Detect which cell encompasses the target text, then output its [X, Y] center coordinate. 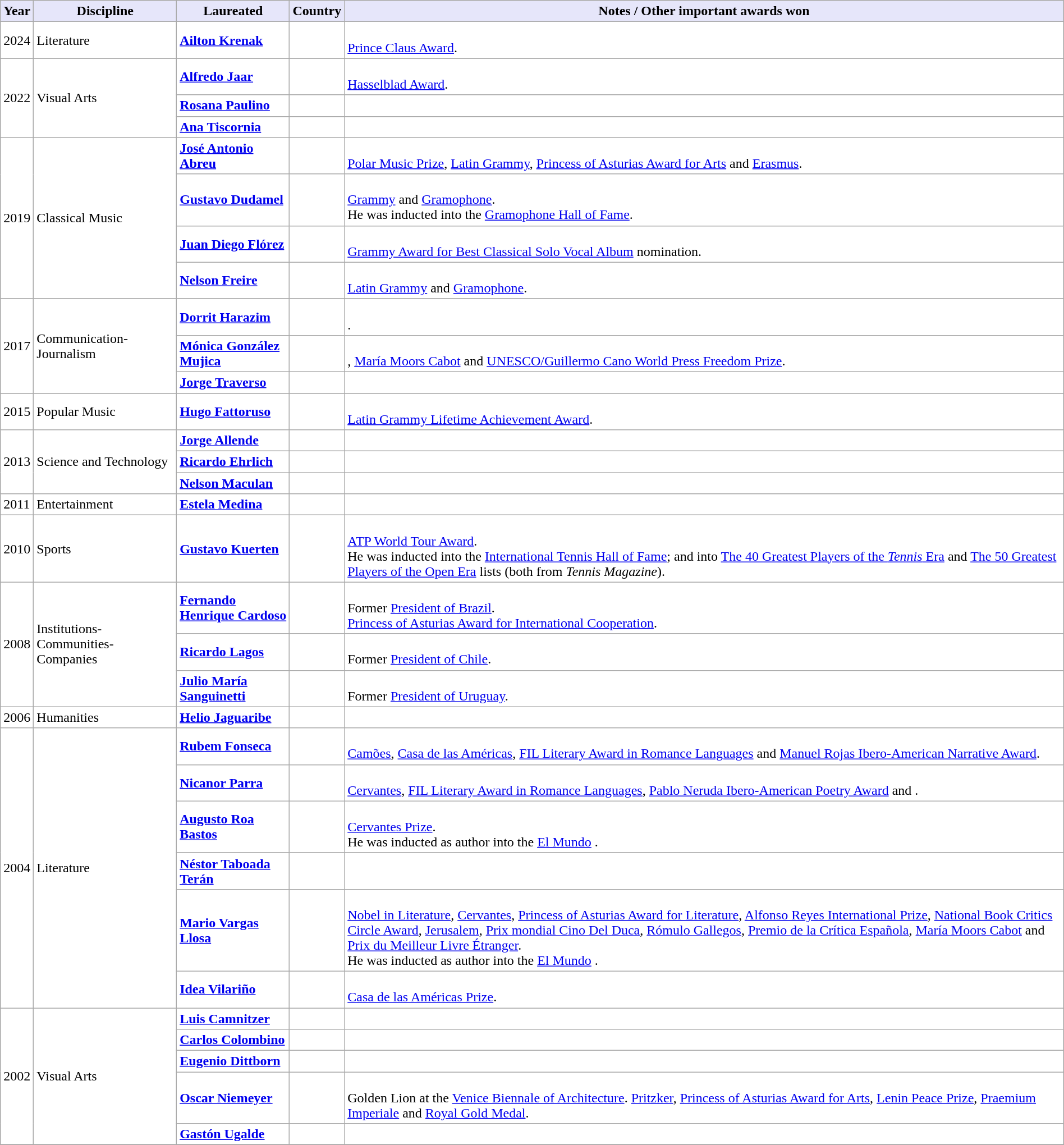
Prince Claus Award. [704, 40]
Laureated [233, 11]
Popular Music [106, 411]
2019 [17, 218]
2010 [17, 549]
Discipline [106, 11]
Grammy Award for Best Classical Solo Vocal Album nomination. [704, 244]
Ailton Krenak [233, 40]
Country [317, 11]
Former President of Brazil.Princess of Asturias Award for International Cooperation. [704, 608]
2015 [17, 411]
Mónica González Mujica [233, 354]
Idea Vilariño [233, 989]
Mario Vargas Llosa [233, 930]
2011 [17, 505]
Oscar Niemeyer [233, 1098]
2002 [17, 1077]
. [704, 317]
Nicanor Parra [233, 782]
2013 [17, 462]
Rubem Fonseca [233, 746]
2024 [17, 40]
Rosana Paulino [233, 106]
Nelson Maculan [233, 483]
2017 [17, 346]
Ana Tiscornia [233, 127]
Jorge Traverso [233, 382]
Estela Medina [233, 505]
Jorge Allende [233, 441]
Augusto Roa Bastos [233, 827]
Former President of Chile. [704, 652]
Former President of Uruguay. [704, 688]
Gustavo Dudamel [233, 200]
2022 [17, 98]
Entertainment [106, 505]
Science and Technology [106, 462]
Carlos Colombino [233, 1040]
Gastón Ugalde [233, 1134]
2004 [17, 868]
Grammy and Gramophone.He was inducted into the Gramophone Hall of Fame. [704, 200]
Camões, Casa de las Américas, FIL Literary Award in Romance Languages and Manuel Rojas Ibero-American Narrative Award. [704, 746]
Sports [106, 549]
Classical Music [106, 218]
Juan Diego Flórez [233, 244]
Nelson Freire [233, 281]
Ricardo Ehrlich [233, 462]
Alfredo Jaar [233, 76]
Gustavo Kuerten [233, 549]
Dorrit Harazim [233, 317]
, María Moors Cabot and UNESCO/Guillermo Cano World Press Freedom Prize. [704, 354]
Hugo Fattoruso [233, 411]
Latin Grammy Lifetime Achievement Award. [704, 411]
Latin Grammy and Gramophone. [704, 281]
Cervantes Prize.He was inducted as author into the El Mundo . [704, 827]
2008 [17, 644]
Institutions-Communities-Companies [106, 644]
Fernando Henrique Cardoso [233, 608]
Néstor Taboada Terán [233, 871]
Helio Jaguaribe [233, 717]
Humanities [106, 717]
Year [17, 11]
José Antonio Abreu [233, 156]
Communication-Journalism [106, 346]
Notes / Other important awards won [704, 11]
Hasselblad Award. [704, 76]
Julio María Sanguinetti [233, 688]
2006 [17, 717]
Luis Camnitzer [233, 1019]
Polar Music Prize, Latin Grammy, Princess of Asturias Award for Arts and Erasmus. [704, 156]
Ricardo Lagos [233, 652]
Cervantes, FIL Literary Award in Romance Languages, Pablo Neruda Ibero-American Poetry Award and . [704, 782]
Casa de las Américas Prize. [704, 989]
Eugenio Dittborn [233, 1061]
